Pinpoint the cell where the given text exists, returning its [X, Y] midpoint coordinate. 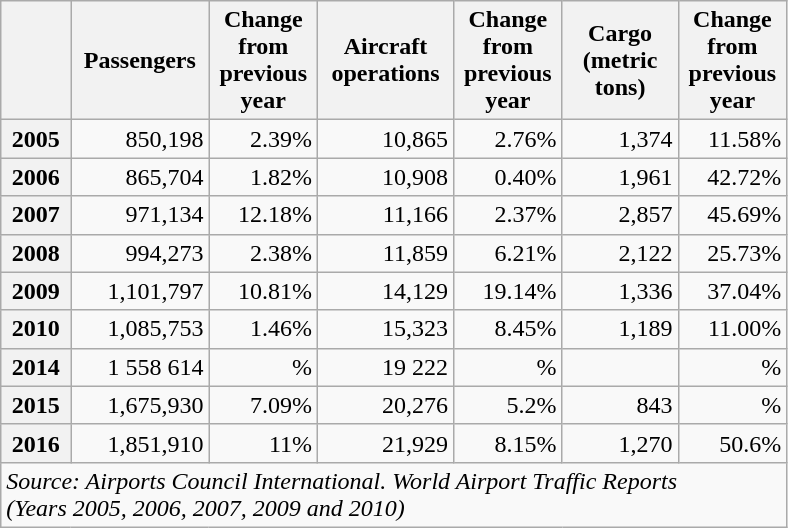
2010 [36, 329]
850,198 [140, 139]
7.09% [264, 405]
1.82% [264, 177]
8.15% [508, 443]
1,189 [620, 329]
2014 [36, 367]
2008 [36, 253]
2006 [36, 177]
Cargo(metric tons) [620, 60]
45.69% [732, 215]
843 [620, 405]
5.2% [508, 405]
11.58% [732, 139]
1,961 [620, 177]
14,129 [386, 291]
Aircraft operations [386, 60]
10,865 [386, 139]
42.72% [732, 177]
994,273 [140, 253]
50.6% [732, 443]
6.21% [508, 253]
19.14% [508, 291]
971,134 [140, 215]
865,704 [140, 177]
1.46% [264, 329]
0.40% [508, 177]
1,675,930 [140, 405]
1,851,910 [140, 443]
2015 [36, 405]
1,270 [620, 443]
2.38% [264, 253]
21,929 [386, 443]
1,101,797 [140, 291]
2.76% [508, 139]
37.04% [732, 291]
2005 [36, 139]
10,908 [386, 177]
8.45% [508, 329]
2,857 [620, 215]
Source: Airports Council International. World Airport Traffic Reports(Years 2005, 2006, 2007, 2009 and 2010) [394, 494]
11,166 [386, 215]
19 222 [386, 367]
1 558 614 [140, 367]
2016 [36, 443]
2.39% [264, 139]
Passengers [140, 60]
15,323 [386, 329]
12.18% [264, 215]
11.00% [732, 329]
2009 [36, 291]
2007 [36, 215]
2.37% [508, 215]
10.81% [264, 291]
25.73% [732, 253]
20,276 [386, 405]
1,374 [620, 139]
11,859 [386, 253]
1,336 [620, 291]
1,085,753 [140, 329]
2,122 [620, 253]
11% [264, 443]
